From the cell containing the given text, extract its center point as [X, Y] coordinate. 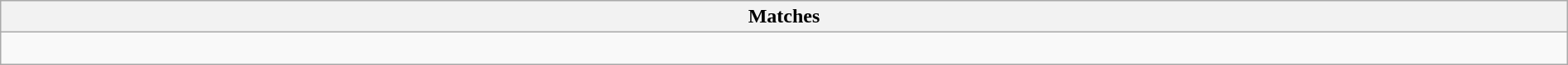
Matches [784, 17]
